Find where the given text appears and provide that cell's center as (X, Y) coordinate. 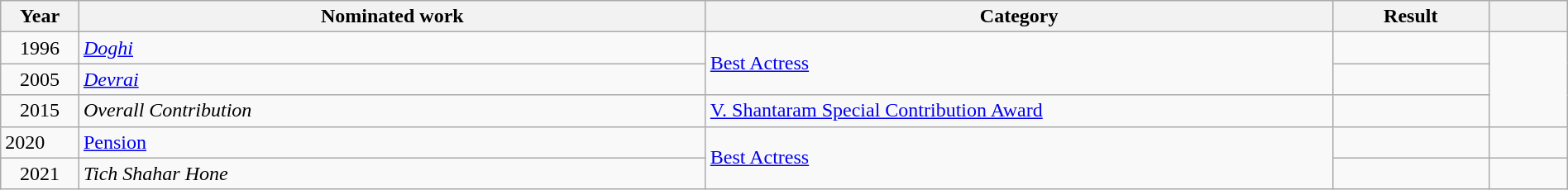
2020 (40, 142)
Tich Shahar Hone (392, 173)
2021 (40, 173)
2015 (40, 111)
Result (1411, 17)
Devrai (392, 79)
Doghi (392, 48)
2005 (40, 79)
Year (40, 17)
Category (1019, 17)
Nominated work (392, 17)
Pension (392, 142)
V. Shantaram Special Contribution Award (1019, 111)
Overall Contribution (392, 111)
1996 (40, 48)
